Search for the cell housing the specified text and yield its [X, Y] center coordinate. 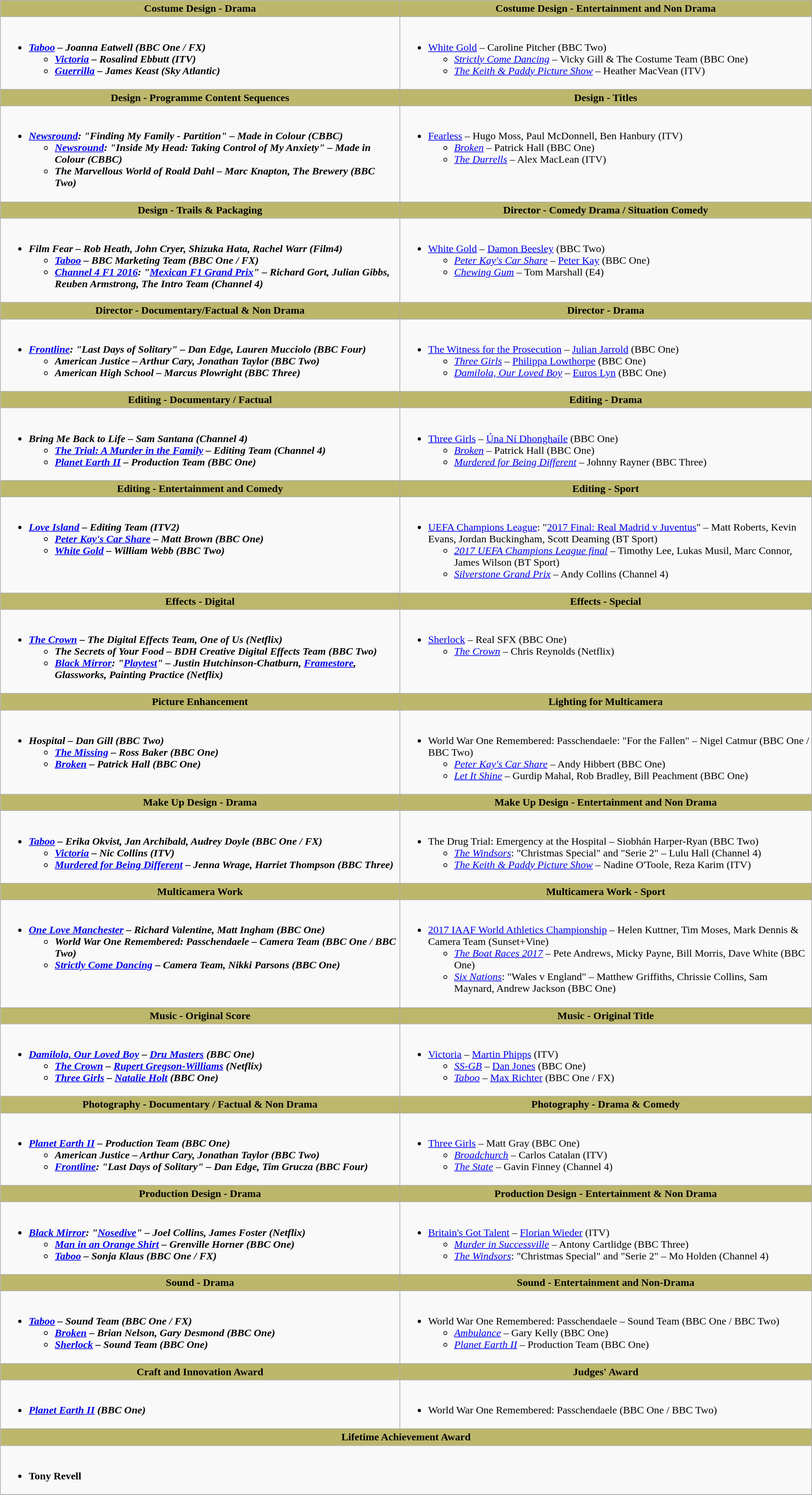
Make Up Design - Entertainment and Non Drama [606, 803]
Editing - Drama [606, 400]
Effects - Special [606, 601]
Hospital – Dan Gill (BBC Two)The Missing – Ross Baker (BBC One)Broken – Patrick Hall (BBC One) [200, 752]
Sound - Drama [200, 1282]
Production Design - Entertainment & Non Drama [606, 1193]
Design - Trails & Packaging [200, 210]
Director - Drama [606, 311]
Editing - Entertainment and Comedy [200, 488]
Multicamera Work - Sport [606, 892]
Damilola, Our Loved Boy – Dru Masters (BBC One)The Crown – Rupert Gregson-Williams (Netflix)Three Girls – Natalie Holt (BBC One) [200, 1060]
Photography - Drama & Comedy [606, 1105]
World War One Remembered: Passchendaele – Sound Team (BBC One / BBC Two)Ambulance – Gary Kelly (BBC One)Planet Earth II – Production Team (BBC One) [606, 1327]
Make Up Design - Drama [200, 803]
World War One Remembered: Passchendaele (BBC One / BBC Two) [606, 1405]
Editing - Documentary / Factual [200, 400]
Costume Design - Drama [200, 9]
Taboo – Sound Team (BBC One / FX)Broken – Brian Nelson, Gary Desmond (BBC One)Sherlock – Sound Team (BBC One) [200, 1327]
Tony Revell [406, 1470]
Photography - Documentary / Factual & Non Drama [200, 1105]
Judges' Award [606, 1371]
Multicamera Work [200, 892]
Three Girls – Úna Ní Dhonghaíle (BBC One)Broken – Patrick Hall (BBC One)Murdered for Being Different – Johnny Rayner (BBC Three) [606, 444]
Director - Comedy Drama / Situation Comedy [606, 210]
Editing - Sport [606, 488]
Design - Titles [606, 98]
Taboo – Joanna Eatwell (BBC One / FX)Victoria – Rosalind Ebbutt (ITV)Guerrilla – James Keast (Sky Atlantic) [200, 53]
Music - Original Score [200, 1016]
Planet Earth II (BBC One) [200, 1405]
Love Island – Editing Team (ITV2)Peter Kay's Car Share – Matt Brown (BBC One)White Gold – William Webb (BBC Two) [200, 545]
Costume Design - Entertainment and Non Drama [606, 9]
Picture Enhancement [200, 702]
Sound - Entertainment and Non-Drama [606, 1282]
Music - Original Title [606, 1016]
Director - Documentary/Factual & Non Drama [200, 311]
Sherlock – Real SFX (BBC One)The Crown – Chris Reynolds (Netflix) [606, 652]
Design - Programme Content Sequences [200, 98]
Craft and Innovation Award [200, 1371]
Production Design - Drama [200, 1193]
Lighting for Multicamera [606, 702]
Three Girls – Matt Gray (BBC One)Broadchurch – Carlos Catalan (ITV)The State – Gavin Finney (Channel 4) [606, 1149]
White Gold – Damon Beesley (BBC Two)Peter Kay's Car Share – Peter Kay (BBC One)Chewing Gum – Tom Marshall (E4) [606, 260]
The Witness for the Prosecution – Julian Jarrold (BBC One)Three Girls – Philippa Lowthorpe (BBC One)Damilola, Our Loved Boy – Euros Lyn (BBC One) [606, 355]
Victoria – Martin Phipps (ITV)SS-GB – Dan Jones (BBC One)Taboo – Max Richter (BBC One / FX) [606, 1060]
Effects - Digital [200, 601]
Black Mirror: "Nosedive" – Joel Collins, James Foster (Netflix)Man in an Orange Shirt – Grenville Horner (BBC One)Taboo – Sonja Klaus (BBC One / FX) [200, 1238]
Lifetime Achievement Award [406, 1437]
Fearless – Hugo Moss, Paul McDonnell, Ben Hanbury (ITV)Broken – Patrick Hall (BBC One)The Durrells – Alex MacLean (ITV) [606, 154]
